Return [x, y] of the center of cell containing provided text 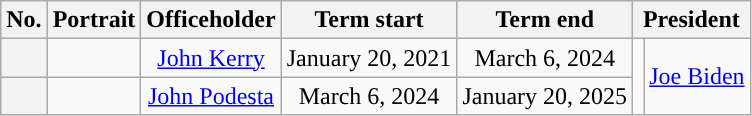
Portrait [94, 20]
January 20, 2025 [545, 96]
John Podesta [211, 96]
January 20, 2021 [369, 58]
John Kerry [211, 58]
No. [24, 20]
President [692, 20]
Term start [369, 20]
Joe Biden [697, 77]
Officeholder [211, 20]
Term end [545, 20]
